Provide the [x, y] coordinate of the cell's center where the given text is located.  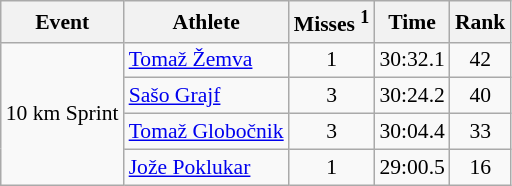
16 [480, 167]
30:24.2 [412, 96]
Jože Poklukar [206, 167]
Athlete [206, 22]
40 [480, 96]
Tomaž Žemva [206, 60]
10 km Sprint [62, 113]
Sašo Grajf [206, 96]
Time [412, 22]
33 [480, 132]
Rank [480, 22]
Tomaž Globočnik [206, 132]
30:32.1 [412, 60]
Event [62, 22]
Misses 1 [332, 22]
30:04.4 [412, 132]
42 [480, 60]
29:00.5 [412, 167]
